Locate the cell with the specified text and output its (X, Y) center coordinate. 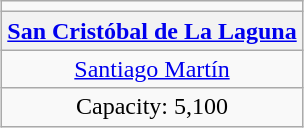
Santiago Martín (152, 69)
Capacity: 5,100 (152, 107)
San Cristóbal de La Laguna (152, 31)
